Search for the cell housing the specified text and yield its (X, Y) center coordinate. 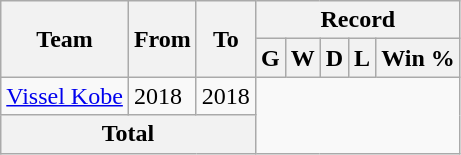
Vissel Kobe (65, 96)
D (334, 58)
Win % (418, 58)
From (162, 39)
W (302, 58)
G (270, 58)
To (226, 39)
Record (358, 20)
Team (65, 39)
L (362, 58)
Total (128, 134)
